Capture the cell that displays the provided text and extract its (X, Y) central coordinate. 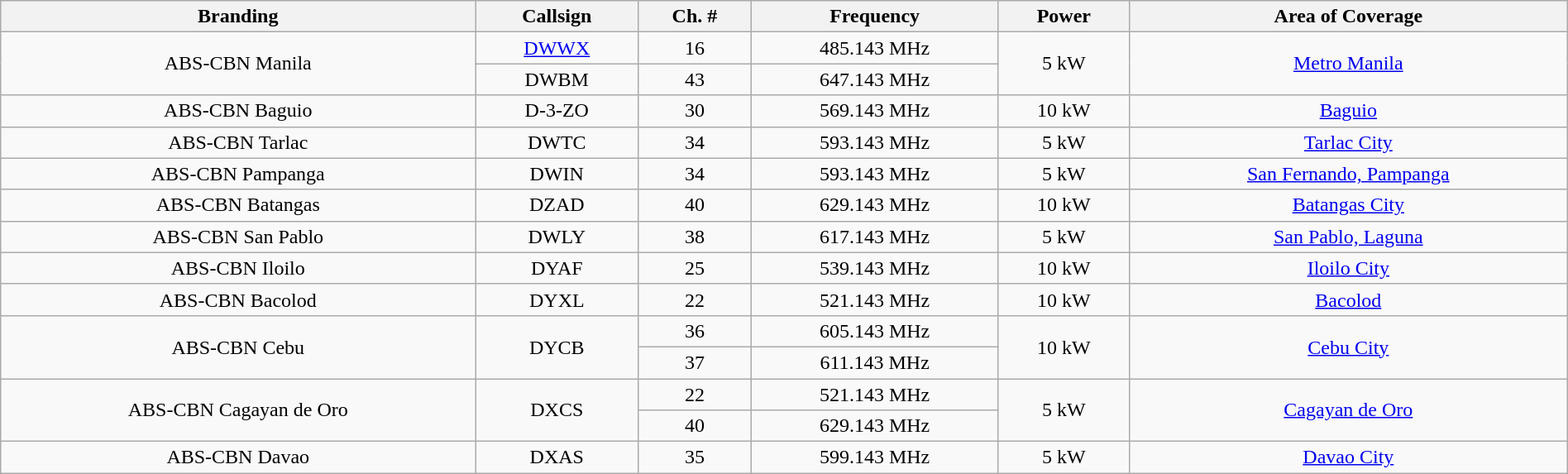
Metro Manila (1348, 64)
30 (695, 111)
DWIN (557, 174)
43 (695, 79)
35 (695, 457)
38 (695, 237)
16 (695, 48)
DWBM (557, 79)
Baguio (1348, 111)
ABS-CBN Davao (238, 457)
599.143 MHz (875, 457)
ABS-CBN Cagayan de Oro (238, 410)
ABS-CBN Baguio (238, 111)
647.143 MHz (875, 79)
San Pablo, Laguna (1348, 237)
Bacolod (1348, 299)
DZAD (557, 205)
DWLY (557, 237)
485.143 MHz (875, 48)
Ch. # (695, 17)
Callsign (557, 17)
Area of Coverage (1348, 17)
539.143 MHz (875, 268)
D-3-ZO (557, 111)
DYCB (557, 347)
DXAS (557, 457)
ABS-CBN Bacolod (238, 299)
DWWX (557, 48)
Tarlac City (1348, 142)
ABS-CBN Pampanga (238, 174)
ABS-CBN Iloilo (238, 268)
Batangas City (1348, 205)
DXCS (557, 410)
ABS-CBN Manila (238, 64)
DYAF (557, 268)
Davao City (1348, 457)
ABS-CBN Batangas (238, 205)
Branding (238, 17)
37 (695, 362)
Cebu City (1348, 347)
617.143 MHz (875, 237)
611.143 MHz (875, 362)
Power (1064, 17)
DWTC (557, 142)
36 (695, 331)
ABS-CBN Cebu (238, 347)
Iloilo City (1348, 268)
569.143 MHz (875, 111)
DYXL (557, 299)
25 (695, 268)
605.143 MHz (875, 331)
ABS-CBN Tarlac (238, 142)
ABS-CBN San Pablo (238, 237)
San Fernando, Pampanga (1348, 174)
Frequency (875, 17)
Cagayan de Oro (1348, 410)
